For the text-containing cell, return its midpoint in (x, y) coordinate format. 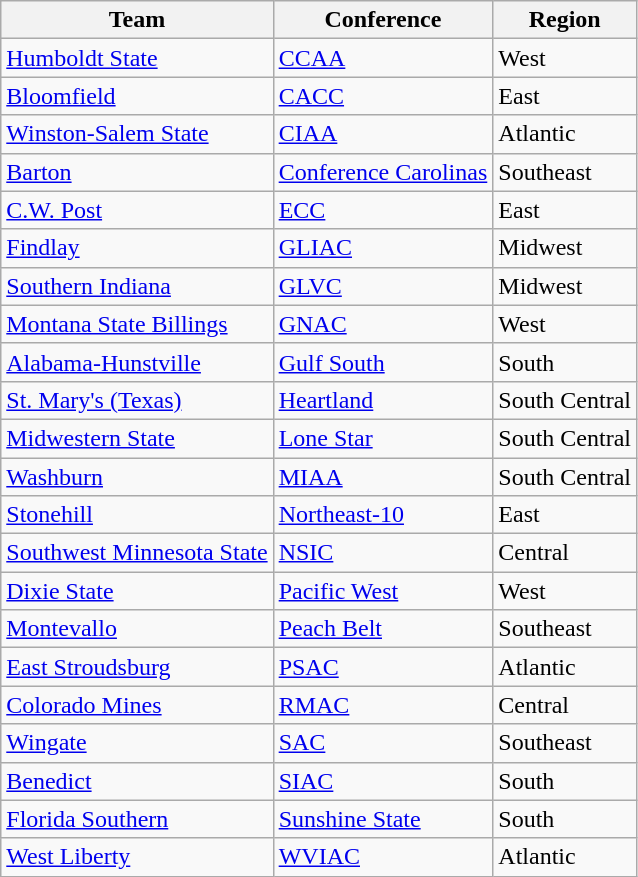
RMAC (383, 705)
Humboldt State (137, 58)
Winston-Salem State (137, 134)
East Stroudsburg (137, 667)
Lone Star (383, 438)
Midwestern State (137, 438)
GLIAC (383, 248)
Heartland (383, 400)
Northeast-10 (383, 515)
Florida Southern (137, 819)
Gulf South (383, 362)
Dixie State (137, 591)
Conference Carolinas (383, 172)
GLVC (383, 286)
Colorado Mines (137, 705)
Wingate (137, 743)
Montana State Billings (137, 324)
SIAC (383, 781)
MIAA (383, 477)
CACC (383, 96)
PSAC (383, 667)
Findlay (137, 248)
ECC (383, 210)
Team (137, 20)
GNAC (383, 324)
Southern Indiana (137, 286)
Washburn (137, 477)
CCAA (383, 58)
Pacific West (383, 591)
Sunshine State (383, 819)
Alabama-Hunstville (137, 362)
SAC (383, 743)
CIAA (383, 134)
C.W. Post (137, 210)
Montevallo (137, 629)
Benedict (137, 781)
Stonehill (137, 515)
St. Mary's (Texas) (137, 400)
WVIAC (383, 857)
Region (565, 20)
Barton (137, 172)
NSIC (383, 553)
West Liberty (137, 857)
Bloomfield (137, 96)
Conference (383, 20)
Peach Belt (383, 629)
Southwest Minnesota State (137, 553)
